Provide the [x, y] coordinate of the cell's center where the given text is located.  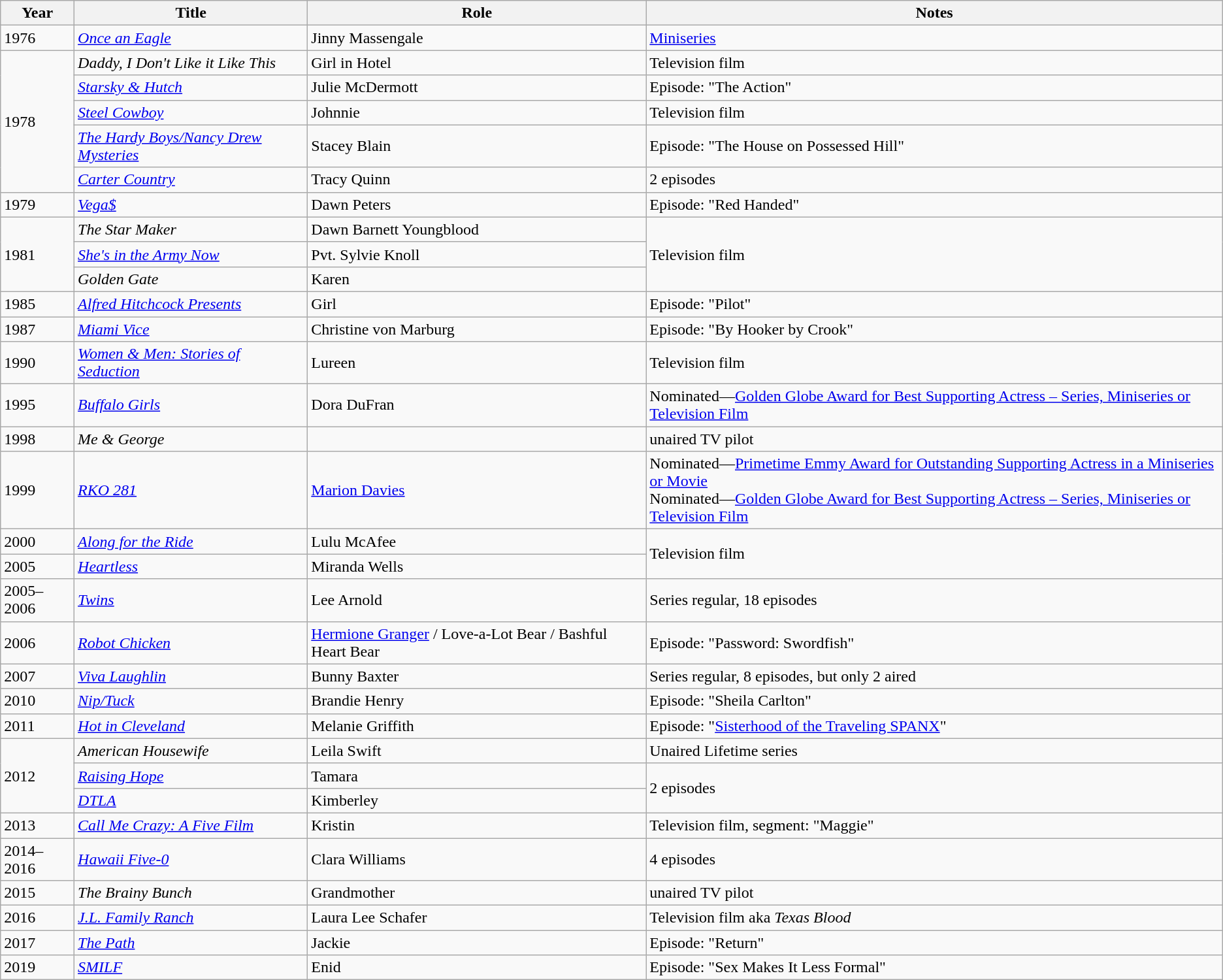
Hermione Granger / Love-a-Lot Bear / Bashful Heart Bear [477, 643]
Bunny Baxter [477, 676]
2017 [38, 943]
1999 [38, 490]
Episode: "By Hooker by Crook" [934, 329]
Viva Laughlin [191, 676]
Dawn Peters [477, 204]
2005–2006 [38, 600]
Steel Cowboy [191, 112]
Dawn Barnett Youngblood [477, 229]
The Hardy Boys/Nancy Drew Mysteries [191, 146]
Grandmother [477, 893]
DTLA [191, 800]
Dora DuFran [477, 405]
Nominated—Golden Globe Award for Best Supporting Actress – Series, Miniseries or Television Film [934, 405]
Karen [477, 279]
The Path [191, 943]
Marion Davies [477, 490]
Johnnie [477, 112]
1990 [38, 363]
Enid [477, 968]
Stacey Blain [477, 146]
2015 [38, 893]
Carter Country [191, 180]
Series regular, 18 episodes [934, 600]
Kristin [477, 825]
Episode: "Sisterhood of the Traveling SPANX" [934, 726]
Jinny Massengale [477, 38]
Along for the Ride [191, 542]
1985 [38, 304]
2016 [38, 918]
Tamara [477, 776]
1978 [38, 122]
2010 [38, 701]
2005 [38, 566]
Girl [477, 304]
Lulu McAfee [477, 542]
Miniseries [934, 38]
Series regular, 8 episodes, but only 2 aired [934, 676]
Episode: "Red Handed" [934, 204]
Once an Eagle [191, 38]
The Star Maker [191, 229]
Hot in Cleveland [191, 726]
Title [191, 13]
Starsky & Hutch [191, 88]
Episode: "Password: Swordfish" [934, 643]
2007 [38, 676]
She's in the Army Now [191, 254]
Lee Arnold [477, 600]
Heartless [191, 566]
Me & George [191, 439]
Notes [934, 13]
Twins [191, 600]
Episode: "Pilot" [934, 304]
2011 [38, 726]
Episode: "The Action" [934, 88]
2014–2016 [38, 858]
RKO 281 [191, 490]
Robot Chicken [191, 643]
Episode: "Return" [934, 943]
Episode: "The House on Possessed Hill" [934, 146]
Clara Williams [477, 858]
Television film, segment: "Maggie" [934, 825]
Call Me Crazy: A Five Film [191, 825]
Year [38, 13]
Alfred Hitchcock Presents [191, 304]
Tracy Quinn [477, 180]
Kimberley [477, 800]
Women & Men: Stories of Seduction [191, 363]
Episode: "Sex Makes It Less Formal" [934, 968]
1998 [38, 439]
Golden Gate [191, 279]
Christine von Marburg [477, 329]
Raising Hope [191, 776]
Episode: "Sheila Carlton" [934, 701]
2000 [38, 542]
Pvt. Sylvie Knoll [477, 254]
2012 [38, 776]
Melanie Griffith [477, 726]
2013 [38, 825]
Buffalo Girls [191, 405]
Nip/Tuck [191, 701]
The Brainy Bunch [191, 893]
4 episodes [934, 858]
1981 [38, 254]
Hawaii Five-0 [191, 858]
2006 [38, 643]
Lureen [477, 363]
Miranda Wells [477, 566]
Television film aka Texas Blood [934, 918]
Laura Lee Schafer [477, 918]
2019 [38, 968]
J.L. Family Ranch [191, 918]
Brandie Henry [477, 701]
Julie McDermott [477, 88]
American Housewife [191, 751]
Miami Vice [191, 329]
Vega$ [191, 204]
Leila Swift [477, 751]
Daddy, I Don't Like it Like This [191, 63]
Unaired Lifetime series [934, 751]
1976 [38, 38]
1995 [38, 405]
Jackie [477, 943]
1987 [38, 329]
SMILF [191, 968]
Role [477, 13]
Girl in Hotel [477, 63]
1979 [38, 204]
